Pinpoint the cell where the given text exists, returning its (X, Y) midpoint coordinate. 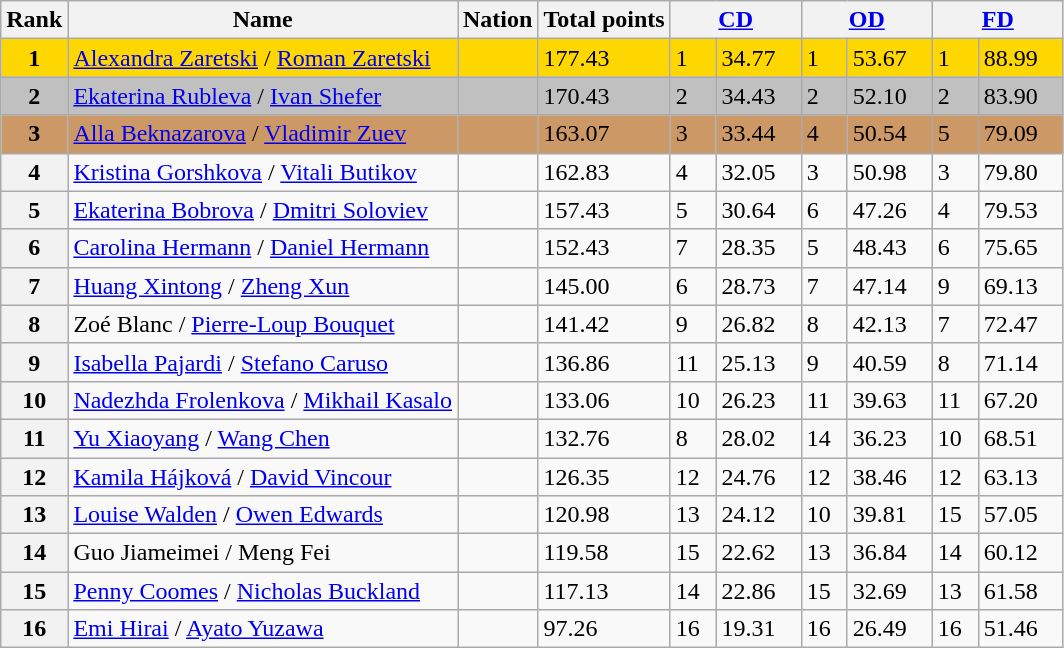
Ekaterina Bobrova / Dmitri Soloviev (263, 210)
CD (736, 20)
75.65 (1020, 248)
22.62 (758, 553)
24.76 (758, 477)
Isabella Pajardi / Stefano Caruso (263, 362)
53.67 (890, 58)
Zoé Blanc / Pierre-Loup Bouquet (263, 324)
25.13 (758, 362)
28.73 (758, 286)
51.46 (1020, 629)
30.64 (758, 210)
Nation (498, 20)
Name (263, 20)
72.47 (1020, 324)
145.00 (604, 286)
163.07 (604, 134)
Kristina Gorshkova / Vitali Butikov (263, 172)
57.05 (1020, 515)
117.13 (604, 591)
Guo Jiameimei / Meng Fei (263, 553)
Yu Xiaoyang / Wang Chen (263, 438)
19.31 (758, 629)
79.09 (1020, 134)
34.43 (758, 96)
Rank (34, 20)
60.12 (1020, 553)
47.26 (890, 210)
71.14 (1020, 362)
67.20 (1020, 400)
Nadezhda Frolenkova / Mikhail Kasalo (263, 400)
26.23 (758, 400)
79.80 (1020, 172)
38.46 (890, 477)
32.05 (758, 172)
50.54 (890, 134)
157.43 (604, 210)
136.86 (604, 362)
Total points (604, 20)
Ekaterina Rubleva / Ivan Shefer (263, 96)
177.43 (604, 58)
34.77 (758, 58)
26.49 (890, 629)
133.06 (604, 400)
47.14 (890, 286)
126.35 (604, 477)
Emi Hirai / Ayato Yuzawa (263, 629)
33.44 (758, 134)
50.98 (890, 172)
152.43 (604, 248)
162.83 (604, 172)
Penny Coomes / Nicholas Buckland (263, 591)
40.59 (890, 362)
68.51 (1020, 438)
97.26 (604, 629)
FD (998, 20)
83.90 (1020, 96)
Carolina Hermann / Daniel Hermann (263, 248)
42.13 (890, 324)
36.23 (890, 438)
24.12 (758, 515)
48.43 (890, 248)
69.13 (1020, 286)
39.81 (890, 515)
OD (866, 20)
Alla Beknazarova / Vladimir Zuev (263, 134)
22.86 (758, 591)
141.42 (604, 324)
28.35 (758, 248)
Alexandra Zaretski / Roman Zaretski (263, 58)
Louise Walden / Owen Edwards (263, 515)
28.02 (758, 438)
36.84 (890, 553)
120.98 (604, 515)
119.58 (604, 553)
32.69 (890, 591)
39.63 (890, 400)
170.43 (604, 96)
88.99 (1020, 58)
79.53 (1020, 210)
26.82 (758, 324)
Huang Xintong / Zheng Xun (263, 286)
61.58 (1020, 591)
52.10 (890, 96)
63.13 (1020, 477)
132.76 (604, 438)
Kamila Hájková / David Vincour (263, 477)
